Capture the cell that displays the provided text and extract its [X, Y] central coordinate. 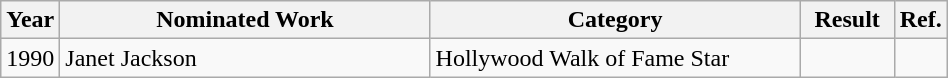
Janet Jackson [245, 58]
1990 [30, 58]
Nominated Work [245, 20]
Hollywood Walk of Fame Star [615, 58]
Ref. [920, 20]
Result [847, 20]
Year [30, 20]
Category [615, 20]
